Scan for the cell matching the given text and deliver its (X, Y) coordinate at center. 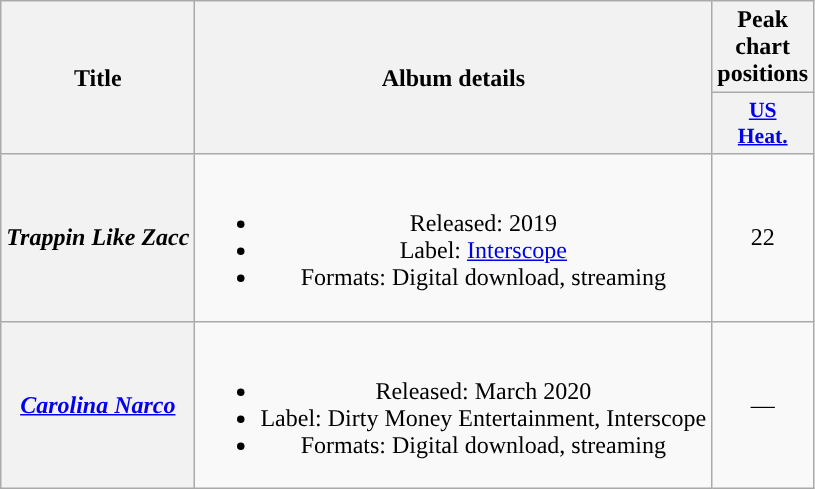
Carolina Narco (98, 404)
Trappin Like Zacc (98, 238)
Title (98, 78)
— (763, 404)
22 (763, 238)
Released: March 2020Label: Dirty Money Entertainment, InterscopeFormats: Digital download, streaming (454, 404)
USHeat. (763, 124)
Peak chart positions (763, 47)
Album details (454, 78)
Released: 2019Label: InterscopeFormats: Digital download, streaming (454, 238)
